Determine the [X, Y] coordinate at the center of the cell enclosing the given text.  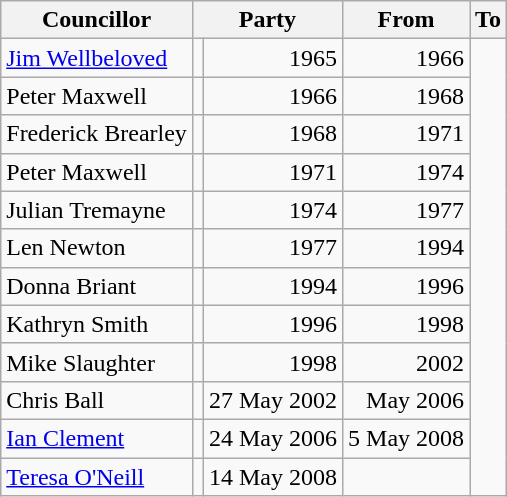
24 May 2006 [272, 438]
To [488, 20]
Teresa O'Neill [97, 477]
May 2006 [406, 400]
Chris Ball [97, 400]
Ian Clement [97, 438]
Len Newton [97, 248]
Frederick Brearley [97, 134]
Jim Wellbeloved [97, 58]
27 May 2002 [272, 400]
Donna Briant [97, 286]
Councillor [97, 20]
Mike Slaughter [97, 362]
Party [267, 20]
Kathryn Smith [97, 324]
5 May 2008 [406, 438]
1965 [272, 58]
From [406, 20]
2002 [406, 362]
Julian Tremayne [97, 210]
14 May 2008 [272, 477]
